Locate the cell with the specified text and output its [x, y] center coordinate. 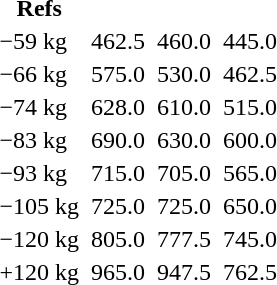
530.0 [184, 74]
705.0 [184, 173]
628.0 [118, 107]
460.0 [184, 41]
715.0 [118, 173]
575.0 [118, 74]
610.0 [184, 107]
690.0 [118, 140]
805.0 [118, 239]
630.0 [184, 140]
777.5 [184, 239]
462.5 [118, 41]
